Return the [x, y] coordinate for the center point of the cell that contains the specified text.  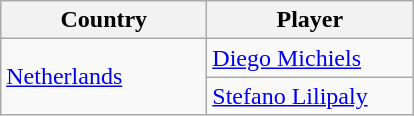
Diego Michiels [310, 58]
Player [310, 20]
Netherlands [104, 77]
Country [104, 20]
Stefano Lilipaly [310, 96]
